Scan for the cell matching the given text and deliver its (X, Y) coordinate at center. 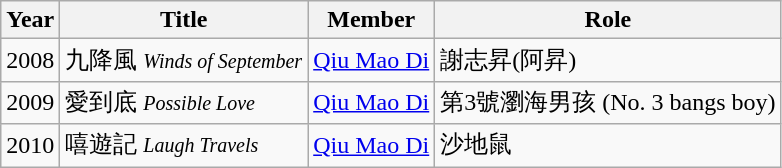
Title (184, 20)
沙地鼠 (608, 146)
2010 (30, 146)
嘻遊記 Laugh Travels (184, 146)
Role (608, 20)
第3號瀏海男孩 (No. 3 bangs boy) (608, 102)
謝志昇(阿昇) (608, 60)
2008 (30, 60)
愛到底 Possible Love (184, 102)
九降風 Winds of September (184, 60)
2009 (30, 102)
Year (30, 20)
Member (372, 20)
